Extract the [x, y] coordinate from the center of the cell holding the provided text.  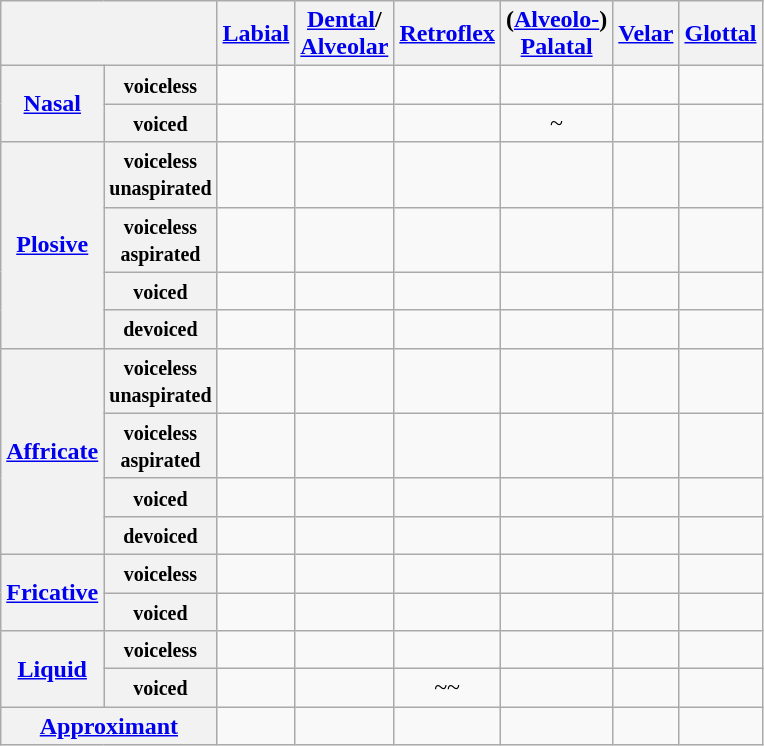
~~ [448, 688]
Labial [256, 34]
Approximant [109, 726]
Liquid [52, 669]
Glottal [720, 34]
(Alveolo-)Palatal [556, 34]
Retroflex [448, 34]
~ [556, 123]
Affricate [52, 451]
Dental/Alveolar [344, 34]
Velar [646, 34]
Nasal [52, 104]
Fricative [52, 592]
Plosive [52, 245]
